Find where the given text appears and provide that cell's center as (X, Y) coordinate. 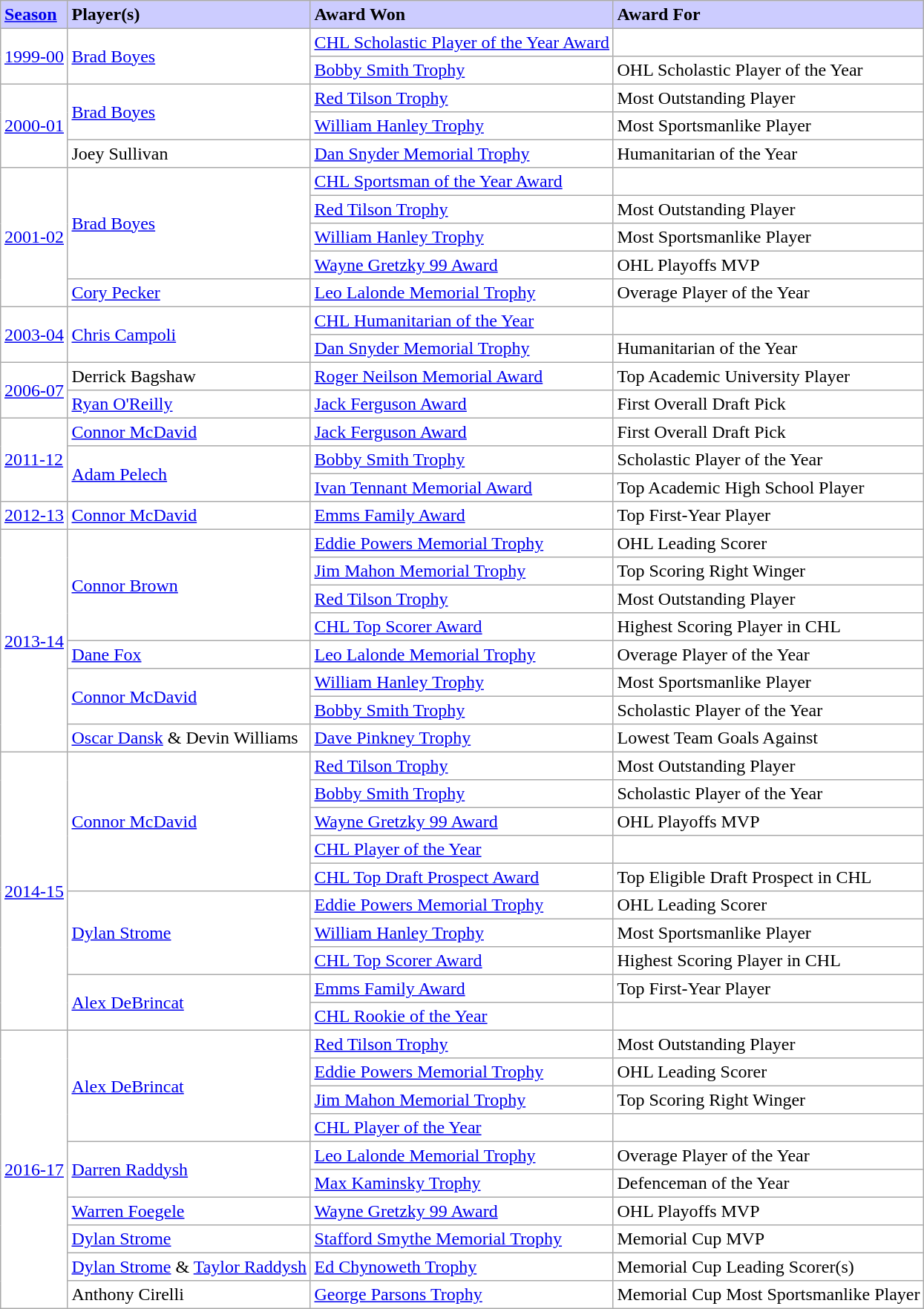
Ryan O'Reilly (189, 404)
CHL Top Draft Prospect Award (462, 877)
2016-17 (34, 1169)
CHL Rookie of the Year (462, 1017)
Derrick Bagshaw (189, 376)
2003-04 (34, 334)
Top Academic High School Player (768, 488)
2000-01 (34, 125)
Dane Fox (189, 654)
Cory Pecker (189, 293)
2012-13 (34, 516)
2001-02 (34, 237)
Max Kaminsky Trophy (462, 1184)
2006-07 (34, 390)
Adam Pelech (189, 473)
CHL Scholastic Player of the Year Award (462, 42)
CHL Sportsman of the Year Award (462, 182)
CHL Humanitarian of the Year (462, 321)
Roger Neilson Memorial Award (462, 376)
Joey Sullivan (189, 154)
Memorial Cup Most Sportsmanlike Player (768, 1295)
Award Won (462, 15)
Season (34, 15)
Warren Foegele (189, 1211)
Award For (768, 15)
2011-12 (34, 459)
Connor Brown (189, 585)
Anthony Cirelli (189, 1295)
1999-00 (34, 56)
Oscar Dansk & Devin Williams (189, 738)
George Parsons Trophy (462, 1295)
Memorial Cup Leading Scorer(s) (768, 1267)
Defenceman of the Year (768, 1184)
2013-14 (34, 640)
OHL Scholastic Player of the Year (768, 70)
Lowest Team Goals Against (768, 738)
Stafford Smythe Memorial Trophy (462, 1239)
Ivan Tennant Memorial Award (462, 488)
Ed Chynoweth Trophy (462, 1267)
Top Eligible Draft Prospect in CHL (768, 877)
Player(s) (189, 15)
Memorial Cup MVP (768, 1239)
Dave Pinkney Trophy (462, 738)
Chris Campoli (189, 334)
2014-15 (34, 890)
Top Academic University Player (768, 376)
Darren Raddysh (189, 1169)
Dylan Strome & Taylor Raddysh (189, 1267)
